Scan for the cell matching the given text and deliver its [x, y] coordinate at center. 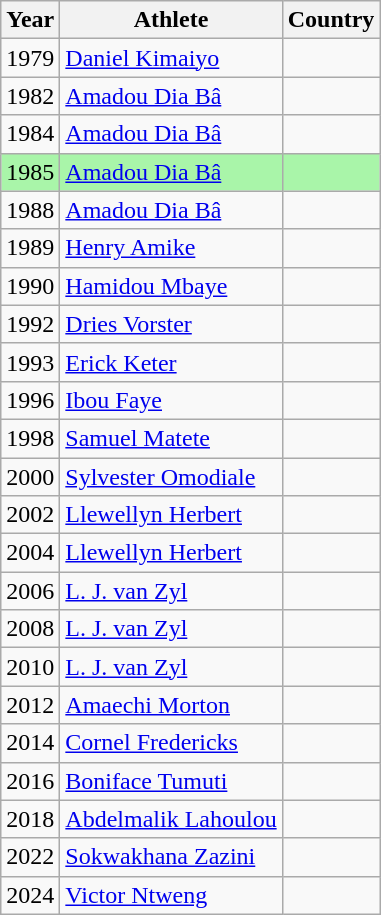
Country [331, 20]
Erick Keter [171, 362]
1998 [30, 438]
2006 [30, 591]
Dries Vorster [171, 324]
1996 [30, 400]
2004 [30, 553]
2024 [30, 895]
2002 [30, 515]
1982 [30, 96]
2014 [30, 743]
2000 [30, 477]
Cornel Fredericks [171, 743]
2018 [30, 819]
2012 [30, 705]
1979 [30, 58]
Victor Ntweng [171, 895]
Ibou Faye [171, 400]
2010 [30, 667]
Daniel Kimaiyo [171, 58]
Henry Amike [171, 248]
Boniface Tumuti [171, 781]
1989 [30, 248]
Sokwakhana Zazini [171, 857]
Athlete [171, 20]
Sylvester Omodiale [171, 477]
2008 [30, 629]
2016 [30, 781]
1993 [30, 362]
Hamidou Mbaye [171, 286]
Year [30, 20]
Samuel Matete [171, 438]
1985 [30, 172]
Abdelmalik Lahoulou [171, 819]
Amaechi Morton [171, 705]
1988 [30, 210]
2022 [30, 857]
1992 [30, 324]
1984 [30, 134]
1990 [30, 286]
